Find where the given text appears and provide that cell's center as [x, y] coordinate. 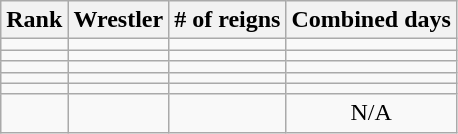
Rank [34, 20]
Wrestler [118, 20]
Combined days [371, 20]
N/A [371, 113]
# of reigns [228, 20]
